Identify which cell holds the provided text, then report its (x, y) central coordinate. 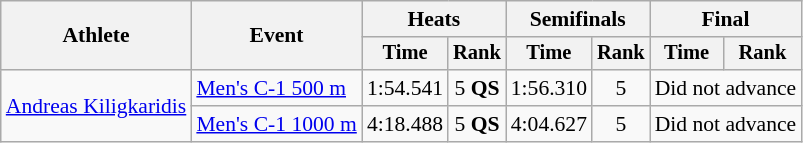
Athlete (96, 36)
Men's C-1 500 m (276, 88)
4:04.627 (549, 124)
Final (726, 19)
1:54.541 (405, 88)
Andreas Kiligkaridis (96, 106)
Heats (434, 19)
Event (276, 36)
1:56.310 (549, 88)
4:18.488 (405, 124)
Men's C-1 1000 m (276, 124)
Semifinals (578, 19)
